From the cell containing the given text, extract its center point as [X, Y] coordinate. 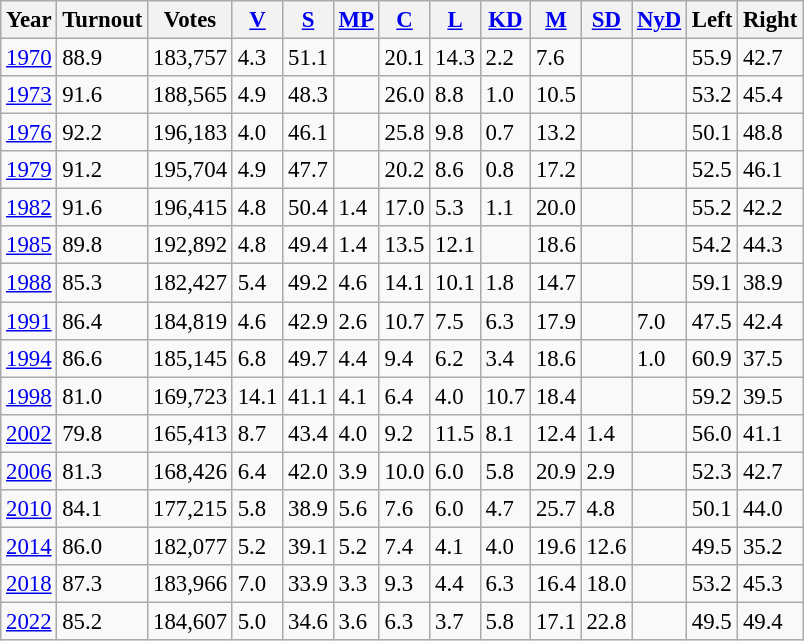
NyD [660, 20]
6.8 [257, 358]
86.4 [102, 321]
42.0 [308, 471]
3.3 [356, 584]
92.2 [102, 133]
81.0 [102, 396]
2018 [29, 584]
59.2 [712, 396]
14.3 [455, 58]
196,183 [190, 133]
43.4 [308, 433]
18.0 [606, 584]
2014 [29, 546]
20.0 [556, 208]
20.2 [404, 170]
8.1 [505, 433]
47.5 [712, 321]
3.4 [505, 358]
87.3 [102, 584]
184,819 [190, 321]
49.7 [308, 358]
1982 [29, 208]
55.2 [712, 208]
184,607 [190, 621]
Votes [190, 20]
182,077 [190, 546]
183,757 [190, 58]
Turnout [102, 20]
85.3 [102, 283]
196,415 [190, 208]
9.4 [404, 358]
1.1 [505, 208]
177,215 [190, 509]
26.0 [404, 95]
13.2 [556, 133]
35.2 [770, 546]
0.7 [505, 133]
165,413 [190, 433]
192,892 [190, 245]
168,426 [190, 471]
48.3 [308, 95]
KD [505, 20]
3.7 [455, 621]
9.2 [404, 433]
37.5 [770, 358]
183,966 [190, 584]
9.3 [404, 584]
Left [712, 20]
M [556, 20]
42.9 [308, 321]
0.8 [505, 170]
7.4 [404, 546]
185,145 [190, 358]
6.2 [455, 358]
1973 [29, 95]
84.1 [102, 509]
1970 [29, 58]
MP [356, 20]
10.0 [404, 471]
22.8 [606, 621]
52.5 [712, 170]
60.9 [712, 358]
1998 [29, 396]
86.0 [102, 546]
89.8 [102, 245]
17.0 [404, 208]
17.1 [556, 621]
Right [770, 20]
49.2 [308, 283]
50.4 [308, 208]
8.8 [455, 95]
20.9 [556, 471]
195,704 [190, 170]
1994 [29, 358]
55.9 [712, 58]
5.3 [455, 208]
169,723 [190, 396]
91.2 [102, 170]
2.9 [606, 471]
51.1 [308, 58]
17.2 [556, 170]
34.6 [308, 621]
18.4 [556, 396]
25.7 [556, 509]
4.7 [505, 509]
1976 [29, 133]
44.3 [770, 245]
5.4 [257, 283]
4.3 [257, 58]
S [308, 20]
45.4 [770, 95]
5.0 [257, 621]
V [257, 20]
188,565 [190, 95]
44.0 [770, 509]
17.9 [556, 321]
3.9 [356, 471]
2022 [29, 621]
13.5 [404, 245]
14.7 [556, 283]
Year [29, 20]
39.1 [308, 546]
25.8 [404, 133]
56.0 [712, 433]
1979 [29, 170]
182,427 [190, 283]
81.3 [102, 471]
1988 [29, 283]
52.3 [712, 471]
5.6 [356, 509]
10.1 [455, 283]
2010 [29, 509]
2.2 [505, 58]
45.3 [770, 584]
85.2 [102, 621]
47.7 [308, 170]
48.8 [770, 133]
10.5 [556, 95]
39.5 [770, 396]
11.5 [455, 433]
3.6 [356, 621]
C [404, 20]
86.6 [102, 358]
12.4 [556, 433]
9.8 [455, 133]
16.4 [556, 584]
88.9 [102, 58]
1985 [29, 245]
1991 [29, 321]
42.4 [770, 321]
2002 [29, 433]
12.1 [455, 245]
12.6 [606, 546]
2006 [29, 471]
79.8 [102, 433]
L [455, 20]
2.6 [356, 321]
19.6 [556, 546]
1.8 [505, 283]
42.2 [770, 208]
59.1 [712, 283]
SD [606, 20]
8.6 [455, 170]
54.2 [712, 245]
20.1 [404, 58]
7.5 [455, 321]
8.7 [257, 433]
33.9 [308, 584]
